From the cell containing the given text, extract its center point as [X, Y] coordinate. 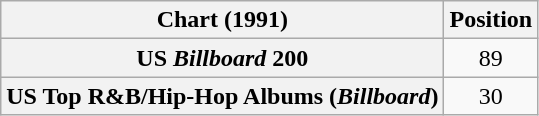
30 [491, 96]
Chart (1991) [222, 20]
Position [491, 20]
US Billboard 200 [222, 58]
US Top R&B/Hip-Hop Albums (Billboard) [222, 96]
89 [491, 58]
